Return [X, Y] of the center of cell containing provided text 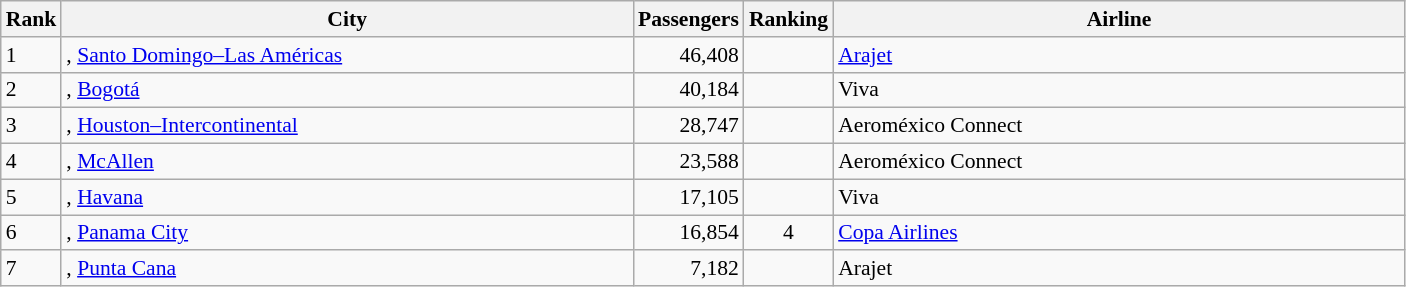
, Santo Domingo–Las Américas [347, 55]
6 [32, 233]
46,408 [688, 55]
, Punta Cana [347, 269]
7,182 [688, 269]
City [347, 19]
17,105 [688, 197]
Passengers [688, 19]
Airline [1119, 19]
, Bogotá [347, 90]
Ranking [788, 19]
, Havana [347, 197]
28,747 [688, 126]
, McAllen [347, 162]
Copa Airlines [1119, 233]
2 [32, 90]
16,854 [688, 233]
, Houston–Intercontinental [347, 126]
1 [32, 55]
3 [32, 126]
, Panama City [347, 233]
40,184 [688, 90]
5 [32, 197]
7 [32, 269]
23,588 [688, 162]
Rank [32, 19]
